Detect which cell encompasses the target text, then output its [X, Y] center coordinate. 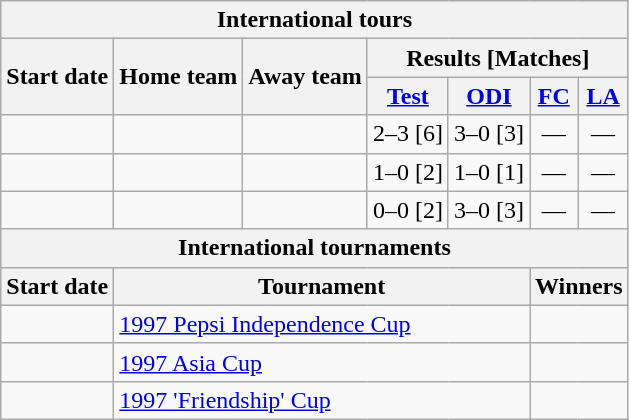
LA [603, 96]
1997 Asia Cup [322, 362]
ODI [488, 96]
Home team [178, 77]
1997 Pepsi Independence Cup [322, 324]
Results [Matches] [498, 58]
Tournament [322, 286]
2–3 [6] [408, 134]
0–0 [2] [408, 210]
1–0 [2] [408, 172]
1997 'Friendship' Cup [322, 400]
International tournaments [314, 248]
1–0 [1] [488, 172]
Winners [580, 286]
International tours [314, 20]
Away team [306, 77]
FC [554, 96]
Test [408, 96]
